Capture the cell that displays the provided text and extract its (X, Y) central coordinate. 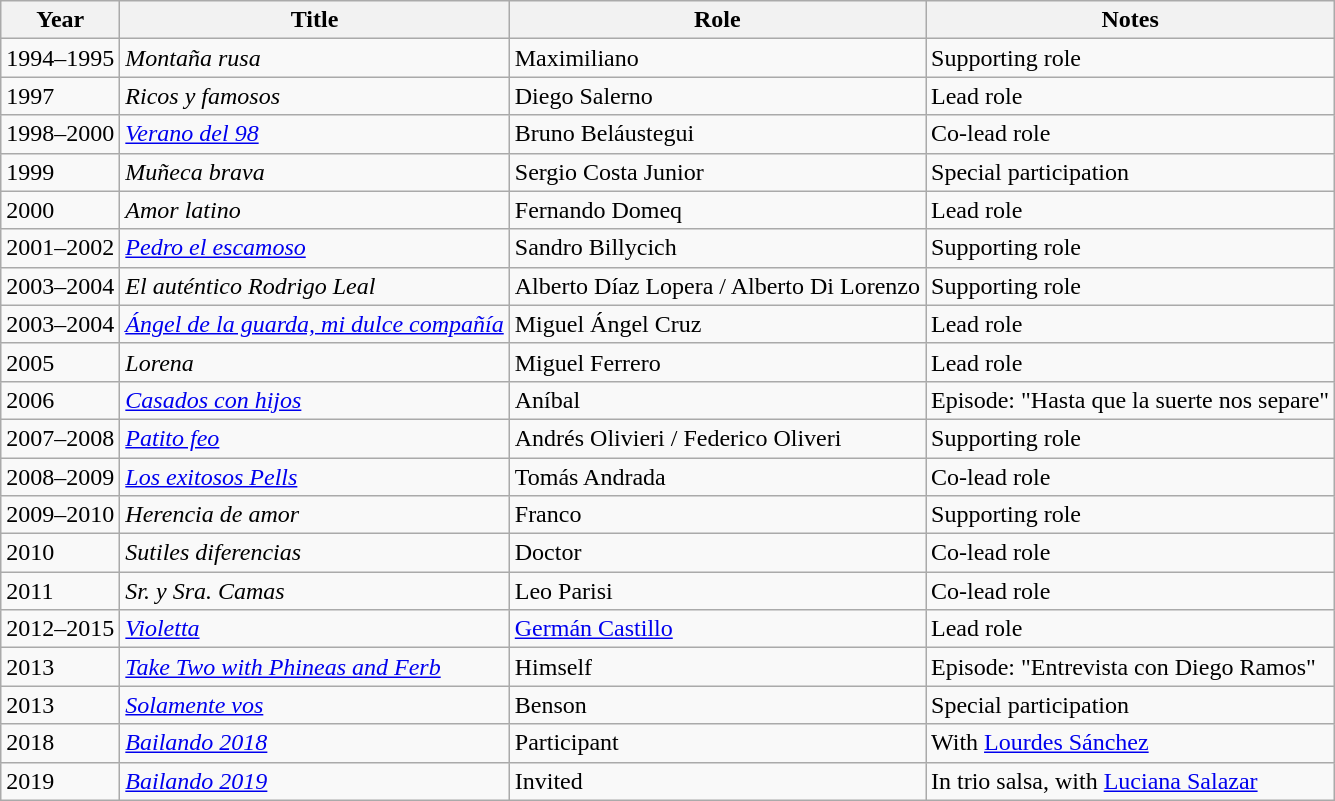
Lorena (314, 362)
Andrés Olivieri / Federico Oliveri (717, 438)
Take Two with Phineas and Ferb (314, 667)
Miguel Ángel Cruz (717, 324)
Role (717, 20)
Sergio Costa Junior (717, 172)
Montaña rusa (314, 58)
2018 (60, 743)
Title (314, 20)
1998–2000 (60, 134)
Leo Parisi (717, 591)
2010 (60, 553)
Amor latino (314, 210)
Sutiles diferencias (314, 553)
Sr. y Sra. Camas (314, 591)
Bruno Beláustegui (717, 134)
2000 (60, 210)
2012–2015 (60, 629)
Bailando 2018 (314, 743)
2006 (60, 400)
Los exitosos Pells (314, 477)
Violetta (314, 629)
Ángel de la guarda, mi dulce compañía (314, 324)
1994–1995 (60, 58)
Patito feo (314, 438)
Verano del 98 (314, 134)
Sandro Billycich (717, 248)
Solamente vos (314, 705)
Himself (717, 667)
Fernando Domeq (717, 210)
Franco (717, 515)
Casados con hijos (314, 400)
Tomás Andrada (717, 477)
Muñeca brava (314, 172)
2008–2009 (60, 477)
In trio salsa, with Luciana Salazar (1130, 781)
Episode: "Hasta que la suerte nos separe" (1130, 400)
1999 (60, 172)
Invited (717, 781)
Benson (717, 705)
Year (60, 20)
2005 (60, 362)
Aníbal (717, 400)
With Lourdes Sánchez (1130, 743)
Ricos y famosos (314, 96)
2019 (60, 781)
Bailando 2019 (314, 781)
Participant (717, 743)
2007–2008 (60, 438)
Alberto Díaz Lopera / Alberto Di Lorenzo (717, 286)
Pedro el escamoso (314, 248)
2011 (60, 591)
El auténtico Rodrigo Leal (314, 286)
Germán Castillo (717, 629)
2001–2002 (60, 248)
Maximiliano (717, 58)
2009–2010 (60, 515)
Miguel Ferrero (717, 362)
Diego Salerno (717, 96)
Notes (1130, 20)
Episode: "Entrevista con Diego Ramos" (1130, 667)
1997 (60, 96)
Herencia de amor (314, 515)
Doctor (717, 553)
